Output the [x, y] coordinate of the center of the cell containing the given text.  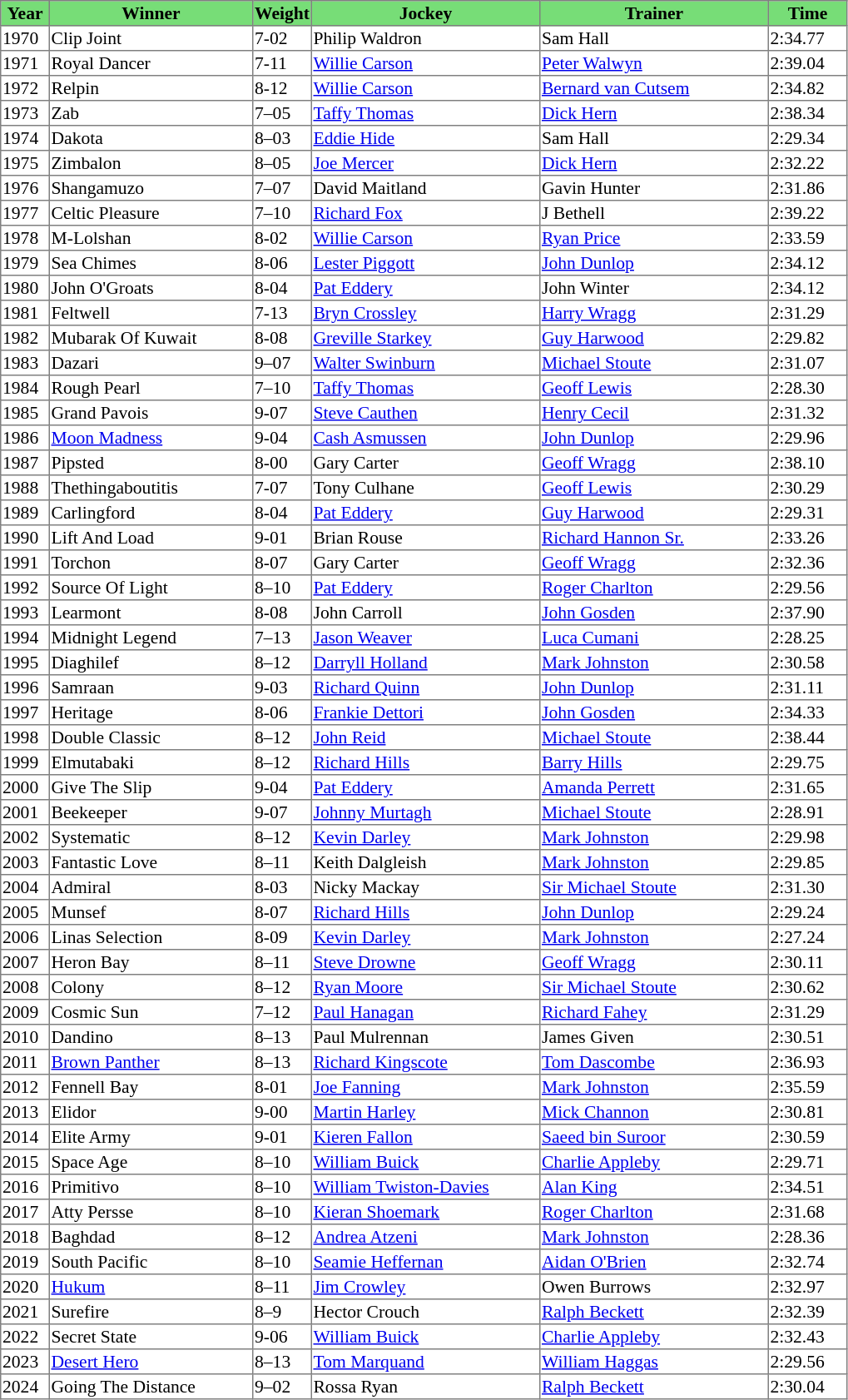
2023 [25, 1362]
8-12 [282, 88]
9-00 [282, 1112]
Admiral [151, 887]
8–05 [282, 163]
Aidan O'Brien [654, 1262]
1972 [25, 88]
2012 [25, 1087]
Sea Chimes [151, 263]
Elite Army [151, 1137]
2:38.44 [807, 737]
Source Of Light [151, 588]
2017 [25, 1212]
2:38.10 [807, 463]
1991 [25, 563]
David Maitland [425, 188]
Samraan [151, 688]
2:29.96 [807, 438]
2:34.82 [807, 88]
8-00 [282, 463]
2022 [25, 1337]
2021 [25, 1312]
Henry Cecil [654, 413]
Owen Burrows [654, 1287]
2:30.29 [807, 488]
Harry Wragg [654, 313]
7–07 [282, 188]
2:30.11 [807, 962]
1970 [25, 38]
Fantastic Love [151, 862]
Eddie Hide [425, 138]
Relpin [151, 88]
Nicky Mackay [425, 887]
Barry Hills [654, 762]
7-07 [282, 488]
Saeed bin Suroor [654, 1137]
2:29.85 [807, 862]
2:29.34 [807, 138]
2:28.91 [807, 812]
2:29.75 [807, 762]
Lift And Load [151, 538]
2013 [25, 1112]
1994 [25, 638]
2:32.43 [807, 1337]
Tom Dascombe [654, 1062]
Cosmic Sun [151, 1012]
2019 [25, 1262]
Kieran Shoemark [425, 1212]
2:32.39 [807, 1312]
2:28.25 [807, 638]
Year [25, 13]
Dazari [151, 363]
1975 [25, 163]
2:31.68 [807, 1212]
Philip Waldron [425, 38]
2:35.59 [807, 1087]
Mubarak Of Kuwait [151, 338]
John Reid [425, 737]
2004 [25, 887]
Heritage [151, 712]
2007 [25, 962]
Bryn Crossley [425, 313]
Kieren Fallon [425, 1137]
2005 [25, 912]
Dandino [151, 1037]
Primitivo [151, 1187]
2:33.59 [807, 238]
8-02 [282, 238]
1980 [25, 288]
8-01 [282, 1087]
Martin Harley [425, 1112]
2:34.51 [807, 1187]
2:30.81 [807, 1112]
1978 [25, 238]
8-09 [282, 937]
2:29.82 [807, 338]
1982 [25, 338]
1973 [25, 113]
9–07 [282, 363]
William Haggas [654, 1362]
1989 [25, 513]
2002 [25, 837]
2009 [25, 1012]
Time [807, 13]
2:38.34 [807, 113]
John Winter [654, 288]
1984 [25, 388]
1996 [25, 688]
South Pacific [151, 1262]
7–13 [282, 638]
Bernard van Cutsem [654, 88]
2015 [25, 1162]
J Bethell [654, 213]
Secret State [151, 1337]
Midnight Legend [151, 638]
1998 [25, 737]
7-02 [282, 38]
2:34.77 [807, 38]
2:32.36 [807, 563]
Shangamuzo [151, 188]
2020 [25, 1287]
Pipsted [151, 463]
1986 [25, 438]
1985 [25, 413]
Joe Fanning [425, 1087]
Walter Swinburn [425, 363]
Amanda Perrett [654, 787]
Steve Drowne [425, 962]
2018 [25, 1237]
2:30.51 [807, 1037]
Brown Panther [151, 1062]
Richard Fahey [654, 1012]
Jockey [425, 13]
1997 [25, 712]
7–12 [282, 1012]
1976 [25, 188]
2010 [25, 1037]
1999 [25, 762]
8–03 [282, 138]
1983 [25, 363]
2:37.90 [807, 613]
2:31.30 [807, 887]
1971 [25, 63]
Jim Crowley [425, 1287]
Alan King [654, 1187]
9–02 [282, 1387]
2024 [25, 1387]
2:30.58 [807, 663]
Richard Fox [425, 213]
2:30.59 [807, 1137]
Ryan Moore [425, 987]
Elidor [151, 1112]
2:32.74 [807, 1262]
Linas Selection [151, 937]
Luca Cumani [654, 638]
Peter Walwyn [654, 63]
2:31.65 [807, 787]
James Given [654, 1037]
Atty Persse [151, 1212]
2:32.22 [807, 163]
Torchon [151, 563]
2:33.26 [807, 538]
Colony [151, 987]
2:31.86 [807, 188]
2:30.62 [807, 987]
Tom Marquand [425, 1362]
Paul Hanagan [425, 1012]
2:28.30 [807, 388]
Cash Asmussen [425, 438]
Thethingaboutitis [151, 488]
2011 [25, 1062]
1993 [25, 613]
John O'Groats [151, 288]
2000 [25, 787]
Richard Hannon Sr. [654, 538]
8-03 [282, 887]
2:39.22 [807, 213]
Richard Kingscote [425, 1062]
Richard Quinn [425, 688]
M-Lolshan [151, 238]
2:31.11 [807, 688]
9-03 [282, 688]
Steve Cauthen [425, 413]
Dakota [151, 138]
2014 [25, 1137]
2:29.24 [807, 912]
Double Classic [151, 737]
Celtic Pleasure [151, 213]
Diaghilef [151, 663]
1981 [25, 313]
Rossa Ryan [425, 1387]
1987 [25, 463]
Moon Madness [151, 438]
2:30.04 [807, 1387]
Royal Dancer [151, 63]
Gavin Hunter [654, 188]
Desert Hero [151, 1362]
William Twiston-Davies [425, 1187]
2016 [25, 1187]
Tony Culhane [425, 488]
7-13 [282, 313]
1992 [25, 588]
1990 [25, 538]
Weight [282, 13]
9-06 [282, 1337]
Grand Pavois [151, 413]
Heron Bay [151, 962]
Joe Mercer [425, 163]
Johnny Murtagh [425, 812]
Systematic [151, 837]
Surefire [151, 1312]
Hector Crouch [425, 1312]
Elmutabaki [151, 762]
Keith Dalgleish [425, 862]
2006 [25, 937]
2:29.71 [807, 1162]
Baghdad [151, 1237]
1979 [25, 263]
Zimbalon [151, 163]
Paul Mulrennan [425, 1037]
2001 [25, 812]
1974 [25, 138]
Frankie Dettori [425, 712]
Winner [151, 13]
2:28.36 [807, 1237]
Clip Joint [151, 38]
Hukum [151, 1287]
Zab [151, 113]
Learmont [151, 613]
Space Age [151, 1162]
8–9 [282, 1312]
Seamie Heffernan [425, 1262]
Feltwell [151, 313]
Mick Channon [654, 1112]
Carlingford [151, 513]
1988 [25, 488]
Jason Weaver [425, 638]
1995 [25, 663]
7-11 [282, 63]
Give The Slip [151, 787]
Beekeeper [151, 812]
2:29.98 [807, 837]
Greville Starkey [425, 338]
2:34.33 [807, 712]
1977 [25, 213]
Munsef [151, 912]
John Carroll [425, 613]
2:36.93 [807, 1062]
2:31.07 [807, 363]
Lester Piggott [425, 263]
Going The Distance [151, 1387]
2:27.24 [807, 937]
2:39.04 [807, 63]
2:32.97 [807, 1287]
Trainer [654, 13]
2:29.31 [807, 513]
Ryan Price [654, 238]
2008 [25, 987]
2:31.32 [807, 413]
2003 [25, 862]
Andrea Atzeni [425, 1237]
Fennell Bay [151, 1087]
Rough Pearl [151, 388]
Darryll Holland [425, 663]
7–05 [282, 113]
Brian Rouse [425, 538]
